Return (x, y) of the center of cell containing provided text 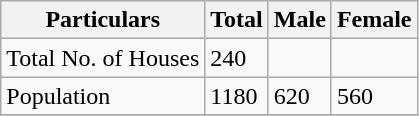
560 (374, 96)
Population (103, 96)
Total (237, 20)
620 (300, 96)
Particulars (103, 20)
Total No. of Houses (103, 58)
Male (300, 20)
Female (374, 20)
240 (237, 58)
1180 (237, 96)
